For the text-containing cell, return its midpoint in [X, Y] coordinate format. 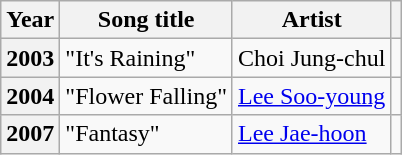
Song title [146, 20]
Choi Jung-chul [311, 58]
Lee Jae-hoon [311, 134]
Lee Soo-young [311, 96]
2007 [30, 134]
"Flower Falling" [146, 96]
2004 [30, 96]
"Fantasy" [146, 134]
Artist [311, 20]
"It's Raining" [146, 58]
Year [30, 20]
2003 [30, 58]
